Output the [X, Y] coordinate of the center of the cell containing the given text.  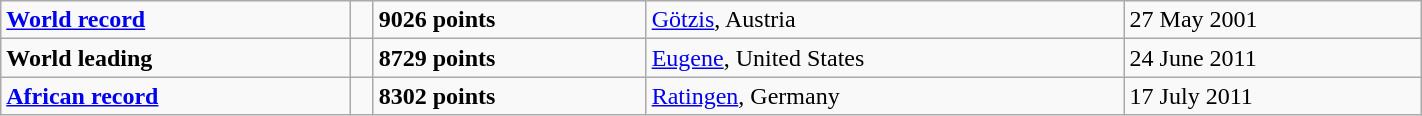
Ratingen, Germany [885, 96]
African record [176, 96]
World leading [176, 58]
27 May 2001 [1272, 20]
8302 points [510, 96]
24 June 2011 [1272, 58]
Eugene, United States [885, 58]
8729 points [510, 58]
17 July 2011 [1272, 96]
Götzis, Austria [885, 20]
9026 points [510, 20]
World record [176, 20]
